Output the (x, y) coordinate of the center of the cell containing the given text.  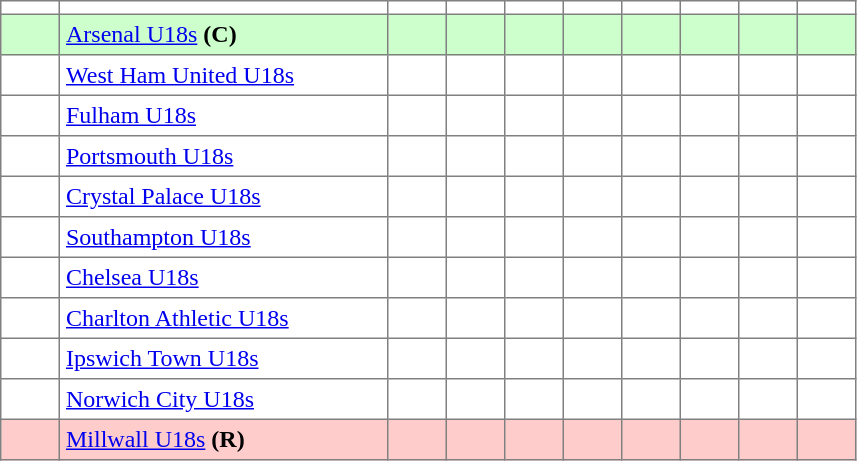
Arsenal U18s (C) (223, 34)
Millwall U18s (R) (223, 439)
Ipswich Town U18s (223, 358)
Norwich City U18s (223, 399)
Chelsea U18s (223, 277)
Fulham U18s (223, 115)
Crystal Palace U18s (223, 196)
Southampton U18s (223, 237)
Charlton Athletic U18s (223, 318)
Portsmouth U18s (223, 156)
West Ham United U18s (223, 75)
